Identify which cell holds the provided text, then report its (X, Y) central coordinate. 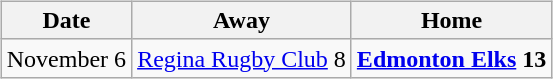
Regina Rugby Club 8 (242, 58)
Edmonton Elks 13 (451, 58)
Away (242, 20)
Date (66, 20)
Home (451, 20)
November 6 (66, 58)
